Capture the cell that displays the provided text and extract its (X, Y) central coordinate. 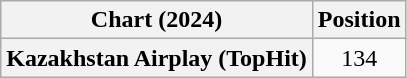
Position (359, 20)
Kazakhstan Airplay (TopHit) (157, 58)
Chart (2024) (157, 20)
134 (359, 58)
